Determine the [x, y] coordinate at the center of the cell enclosing the given text.  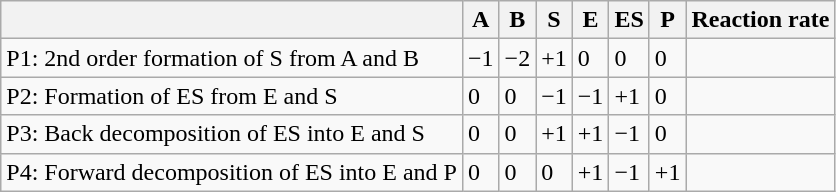
P [668, 20]
E [590, 20]
Reaction rate [760, 20]
P4: Forward decomposition of ES into E and P [232, 172]
B [518, 20]
P3: Back decomposition of ES into E and S [232, 134]
ES [629, 20]
P1: 2nd order formation of S from A and B [232, 58]
−2 [518, 58]
S [554, 20]
P2: Formation of ES from E and S [232, 96]
A [480, 20]
